Return the [X, Y] coordinate for the center point of the cell that contains the specified text.  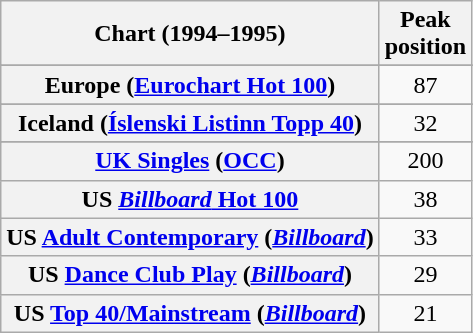
38 [425, 199]
Peakposition [425, 34]
33 [425, 237]
21 [425, 313]
UK Singles (OCC) [190, 161]
87 [425, 85]
Chart (1994–1995) [190, 34]
200 [425, 161]
US Adult Contemporary (Billboard) [190, 237]
US Dance Club Play (Billboard) [190, 275]
US Billboard Hot 100 [190, 199]
Iceland (Íslenski Listinn Topp 40) [190, 123]
Europe (Eurochart Hot 100) [190, 85]
29 [425, 275]
32 [425, 123]
US Top 40/Mainstream (Billboard) [190, 313]
